For the text-containing cell, return its midpoint in [x, y] coordinate format. 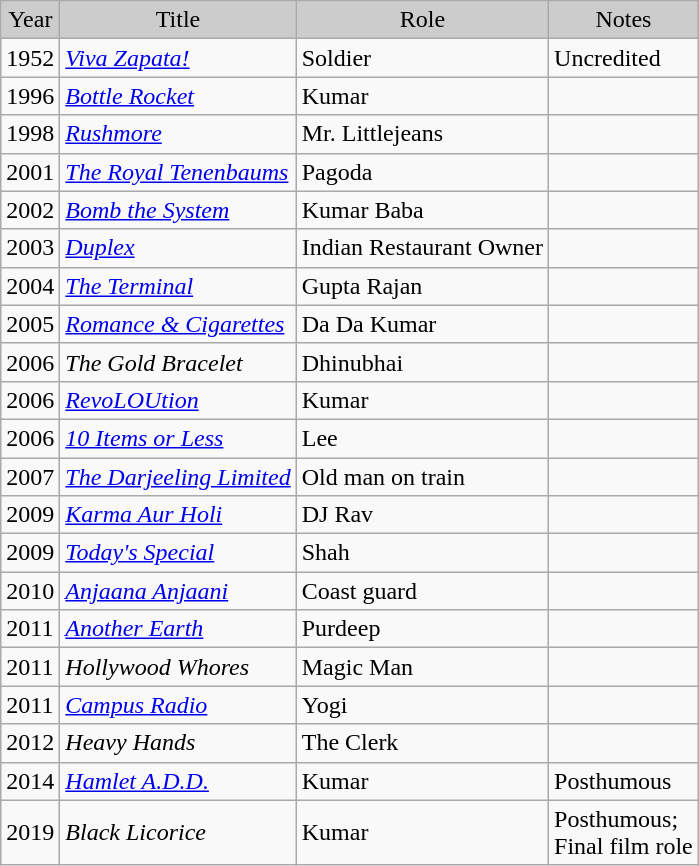
The Gold Bracelet [178, 362]
The Royal Tenenbaums [178, 172]
Year [30, 20]
Yogi [422, 705]
Indian Restaurant Owner [422, 248]
1998 [30, 134]
2001 [30, 172]
Role [422, 20]
Bottle Rocket [178, 96]
The Darjeeling Limited [178, 477]
Soldier [422, 58]
Hamlet A.D.D. [178, 781]
2005 [30, 324]
2002 [30, 210]
Da Da Kumar [422, 324]
Karma Aur Holi [178, 515]
Old man on train [422, 477]
Gupta Rajan [422, 286]
Shah [422, 553]
10 Items or Less [178, 438]
2014 [30, 781]
Today's Special [178, 553]
2010 [30, 591]
Coast guard [422, 591]
Hollywood Whores [178, 667]
Magic Man [422, 667]
Kumar Baba [422, 210]
Purdeep [422, 629]
Lee [422, 438]
Duplex [178, 248]
1952 [30, 58]
Posthumous;Final film role [624, 832]
RevoLOUtion [178, 400]
The Clerk [422, 743]
2019 [30, 832]
Title [178, 20]
1996 [30, 96]
Rushmore [178, 134]
The Terminal [178, 286]
Bomb the System [178, 210]
Romance & Cigarettes [178, 324]
Notes [624, 20]
Mr. Littlejeans [422, 134]
Another Earth [178, 629]
Uncredited [624, 58]
Pagoda [422, 172]
2007 [30, 477]
Anjaana Anjaani [178, 591]
2012 [30, 743]
Posthumous [624, 781]
Dhinubhai [422, 362]
2003 [30, 248]
Black Licorice [178, 832]
DJ Rav [422, 515]
Viva Zapata! [178, 58]
Campus Radio [178, 705]
Heavy Hands [178, 743]
2004 [30, 286]
